Return (x, y) of the center of cell containing provided text 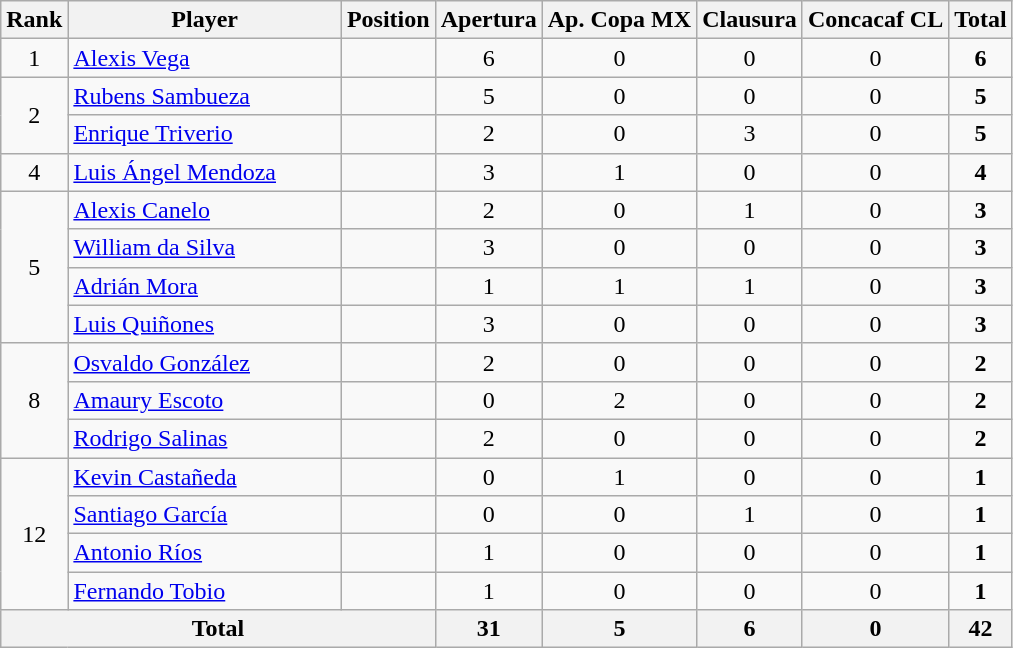
Ap. Copa MX (619, 20)
Apertura (488, 20)
42 (981, 629)
Rank (34, 20)
12 (34, 534)
Kevin Castañeda (205, 477)
31 (488, 629)
Luis Quiñones (205, 324)
Rodrigo Salinas (205, 438)
William da Silva (205, 248)
Amaury Escoto (205, 400)
8 (34, 400)
Concacaf CL (875, 20)
Enrique Triverio (205, 134)
Osvaldo González (205, 362)
Antonio Ríos (205, 553)
Position (388, 20)
Rubens Sambueza (205, 96)
Adrián Mora (205, 286)
Fernando Tobio (205, 591)
Alexis Vega (205, 58)
Player (205, 20)
Luis Ángel Mendoza (205, 172)
Santiago García (205, 515)
Alexis Canelo (205, 210)
Clausura (750, 20)
